For the text-containing cell, return its midpoint in [x, y] coordinate format. 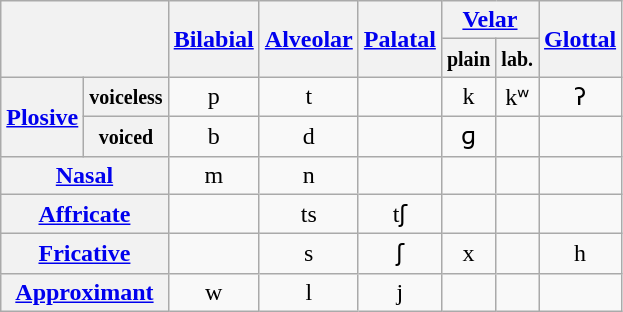
Approximant [84, 292]
ɡ [468, 136]
h [580, 254]
b [214, 136]
Glottal [580, 39]
Fricative [84, 254]
lab. [518, 58]
Palatal [400, 39]
x [468, 254]
Affricate [84, 214]
p [214, 97]
n [308, 175]
voiceless [126, 97]
d [308, 136]
m [214, 175]
k [468, 97]
ʃ [400, 254]
Plosive [42, 116]
Velar [490, 20]
plain [468, 58]
Alveolar [308, 39]
Nasal [84, 175]
tʃ [400, 214]
voiced [126, 136]
j [400, 292]
t [308, 97]
ʔ [580, 97]
kʷ [518, 97]
ts [308, 214]
Bilabial [214, 39]
s [308, 254]
w [214, 292]
l [308, 292]
